Determine the (X, Y) coordinate at the center of the cell enclosing the given text.  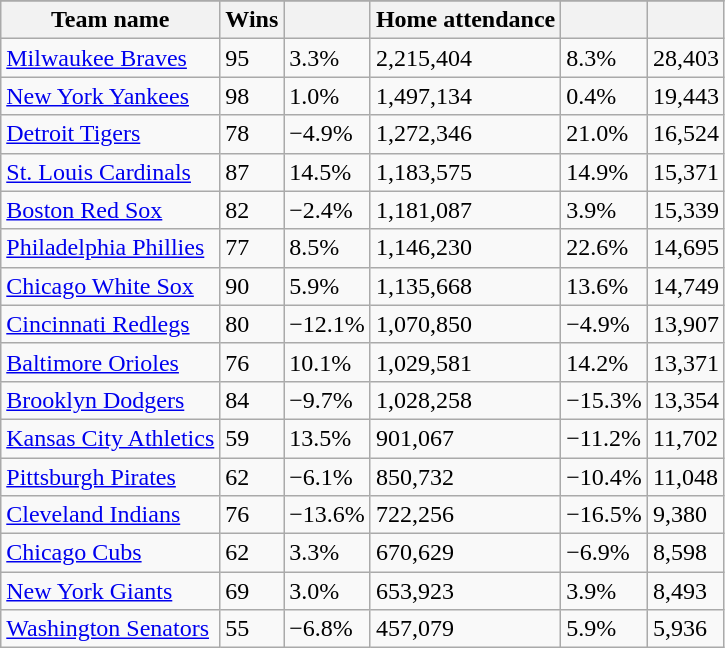
Philadelphia Phillies (110, 248)
1,497,134 (465, 96)
New York Giants (110, 591)
80 (252, 324)
St. Louis Cardinals (110, 172)
1,070,850 (465, 324)
13.6% (604, 286)
87 (252, 172)
10.1% (328, 362)
8.5% (328, 248)
84 (252, 400)
13,907 (686, 324)
5,936 (686, 629)
0.4% (604, 96)
−9.7% (328, 400)
14,749 (686, 286)
2,215,404 (465, 58)
14.5% (328, 172)
−6.8% (328, 629)
77 (252, 248)
14.2% (604, 362)
1,146,230 (465, 248)
1.0% (328, 96)
850,732 (465, 477)
New York Yankees (110, 96)
−6.1% (328, 477)
78 (252, 134)
1,183,575 (465, 172)
Kansas City Athletics (110, 438)
−16.5% (604, 515)
Home attendance (465, 20)
13,371 (686, 362)
16,524 (686, 134)
21.0% (604, 134)
−11.2% (604, 438)
95 (252, 58)
1,181,087 (465, 210)
1,029,581 (465, 362)
9,380 (686, 515)
90 (252, 286)
Baltimore Orioles (110, 362)
Milwaukee Braves (110, 58)
55 (252, 629)
14,695 (686, 248)
722,256 (465, 515)
653,923 (465, 591)
457,079 (465, 629)
Team name (110, 20)
Wins (252, 20)
15,339 (686, 210)
Boston Red Sox (110, 210)
8,598 (686, 553)
Detroit Tigers (110, 134)
13,354 (686, 400)
Chicago White Sox (110, 286)
−6.9% (604, 553)
−12.1% (328, 324)
−10.4% (604, 477)
15,371 (686, 172)
28,403 (686, 58)
Pittsburgh Pirates (110, 477)
69 (252, 591)
98 (252, 96)
670,629 (465, 553)
−13.6% (328, 515)
22.6% (604, 248)
Cleveland Indians (110, 515)
3.0% (328, 591)
11,048 (686, 477)
1,135,668 (465, 286)
14.9% (604, 172)
Cincinnati Redlegs (110, 324)
Washington Senators (110, 629)
−15.3% (604, 400)
13.5% (328, 438)
11,702 (686, 438)
8,493 (686, 591)
1,272,346 (465, 134)
Brooklyn Dodgers (110, 400)
19,443 (686, 96)
1,028,258 (465, 400)
−2.4% (328, 210)
901,067 (465, 438)
Chicago Cubs (110, 553)
59 (252, 438)
82 (252, 210)
8.3% (604, 58)
